Capture the cell that displays the provided text and extract its (X, Y) central coordinate. 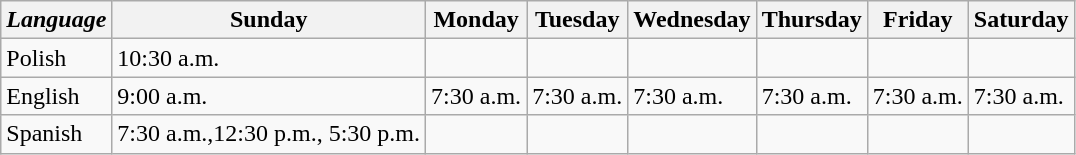
Language (56, 20)
Spanish (56, 134)
Saturday (1021, 20)
Thursday (812, 20)
Monday (476, 20)
Tuesday (578, 20)
7:30 a.m.,12:30 p.m., 5:30 p.m. (269, 134)
9:00 a.m. (269, 96)
Sunday (269, 20)
Wednesday (692, 20)
Polish (56, 58)
Friday (918, 20)
10:30 a.m. (269, 58)
English (56, 96)
